Return (X, Y) of the center of cell containing provided text 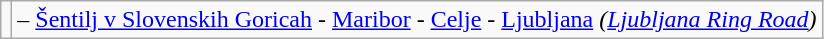
– Šentilj v Slovenskih Goricah - Maribor - Celje - Ljubljana (Ljubljana Ring Road) (417, 20)
